Find where the given text appears and provide that cell's center as [x, y] coordinate. 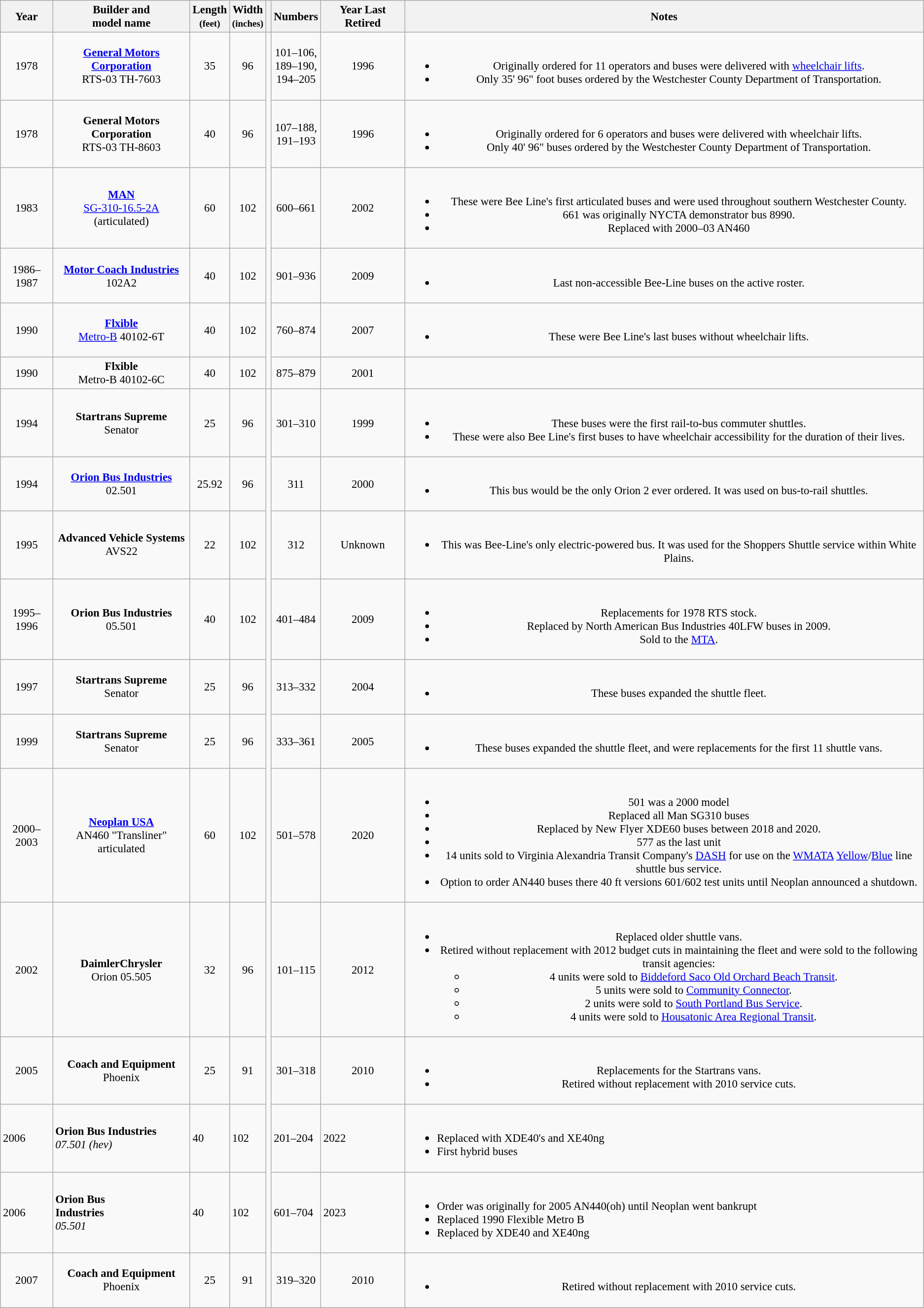
311 [296, 484]
Notes [664, 17]
Replacements for the Startrans vans.Retired without replacement with 2010 service cuts. [664, 1070]
Unknown [363, 545]
Last non-accessible Bee-Line buses on the active roster. [664, 276]
2022 [363, 1138]
760–874 [296, 330]
319–320 [296, 1280]
600–661 [296, 208]
1995–1996 [27, 619]
1986–1987 [27, 276]
313–332 [296, 687]
Replaced with XDE40's and XE40ngFirst hybrid buses [664, 1138]
These buses expanded the shuttle fleet. [664, 687]
875–879 [296, 373]
FlxibleMetro-B 40102-6C [121, 373]
401–484 [296, 619]
MANSG-310-16.5-2A(articulated) [121, 208]
Width(inches) [248, 17]
22 [210, 545]
Motor Coach Industries102A2 [121, 276]
Orion BusIndustries05.501 [121, 1212]
25.92 [210, 484]
These were Bee Line's last buses without wheelchair lifts. [664, 330]
Orion Bus Industries05.501 [121, 619]
1997 [27, 687]
Year Last Retired [363, 17]
2000–2003 [27, 836]
This was Bee-Line's only electric-powered bus. It was used for the Shoppers Shuttle service within White Plains. [664, 545]
These buses expanded the shuttle fleet, and were replacements for the first 11 shuttle vans. [664, 741]
901–936 [296, 276]
2012 [363, 970]
201–204 [296, 1138]
301–310 [296, 423]
Year [27, 17]
This bus would be the only Orion 2 ever ordered. It was used on bus-to-rail shuttles. [664, 484]
107–188,191–193 [296, 134]
2004 [363, 687]
DaimlerChryslerOrion 05.505 [121, 970]
301–318 [296, 1070]
501–578 [296, 836]
Builder andmodel name [121, 17]
Order was originally for 2005 AN440(oh) until Neoplan went bankruptReplaced 1990 Flexible Metro BReplaced by XDE40 and XE40ng [664, 1212]
Advanced Vehicle SystemsAVS22 [121, 545]
General Motors CorporationRTS-03 TH-8603 [121, 134]
601–704 [296, 1212]
Retired without replacement with 2010 service cuts. [664, 1280]
2023 [363, 1212]
1995 [27, 545]
312 [296, 545]
101–106,189–190,194–205 [296, 66]
2020 [363, 836]
101–115 [296, 970]
Length(feet) [210, 17]
Orion Bus Industries02.501 [121, 484]
General Motors CorporationRTS-03 TH-7603 [121, 66]
Orion Bus Industries07.501 (hev) [121, 1138]
Neoplan USAAN460 "Transliner" articulated [121, 836]
Numbers [296, 17]
2000 [363, 484]
32 [210, 970]
Replacements for 1978 RTS stock.Replaced by North American Bus Industries 40LFW buses in 2009.Sold to the MTA. [664, 619]
333–361 [296, 741]
1983 [27, 208]
2001 [363, 373]
35 [210, 66]
FlxibleMetro-B 40102-6T [121, 330]
